Search for the cell housing the specified text and yield its (x, y) center coordinate. 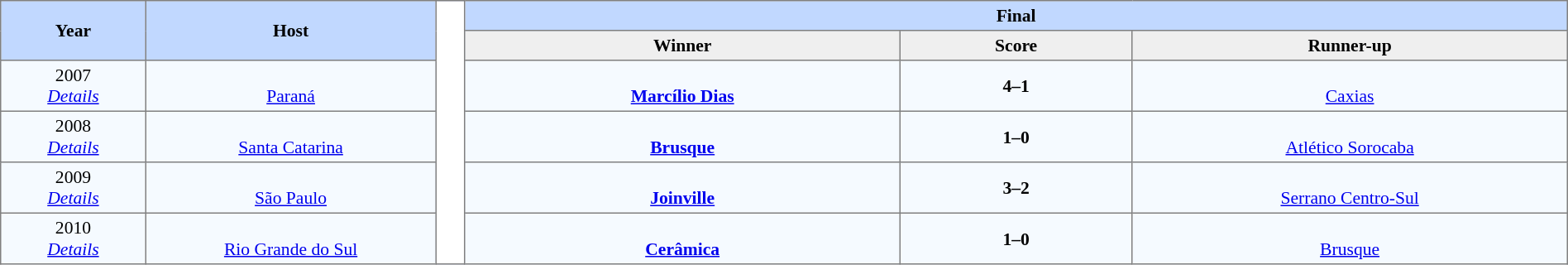
4–1 (1016, 86)
Marcílio Dias (682, 86)
Caxias (1350, 86)
2007Details (73, 86)
Rio Grande do Sul (291, 238)
Runner-up (1350, 46)
Score (1016, 46)
3–2 (1016, 188)
Santa Catarina (291, 137)
Serrano Centro-Sul (1350, 188)
Atlético Sorocaba (1350, 137)
2008Details (73, 137)
Final (1016, 16)
Paraná (291, 86)
Year (73, 31)
Winner (682, 46)
2009Details (73, 188)
Joinville (682, 188)
Cerâmica (682, 238)
São Paulo (291, 188)
Host (291, 31)
2010Details (73, 238)
